Scan for the cell matching the given text and deliver its [x, y] coordinate at center. 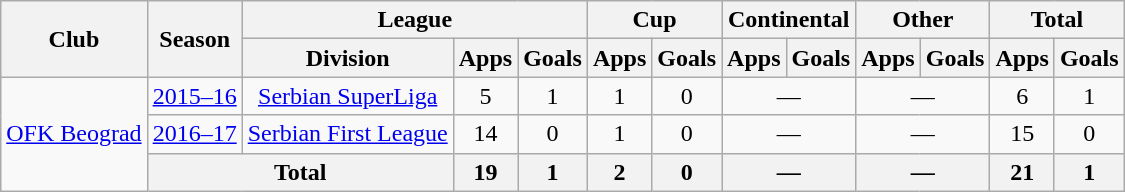
League [414, 20]
6 [1022, 96]
Club [74, 39]
2 [619, 172]
15 [1022, 134]
Other [923, 20]
Cup [654, 20]
OFK Beograd [74, 134]
Serbian SuperLiga [348, 96]
Division [348, 58]
Serbian First League [348, 134]
2015–16 [194, 96]
21 [1022, 172]
14 [485, 134]
Season [194, 39]
5 [485, 96]
19 [485, 172]
Continental [789, 20]
2016–17 [194, 134]
